Return (X, Y) of the center of cell containing provided text 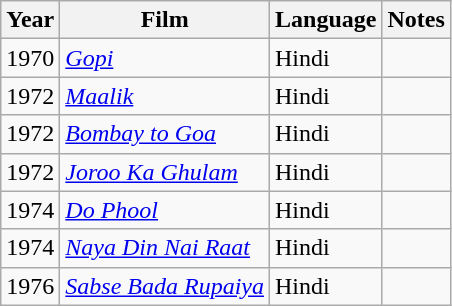
Film (165, 20)
1970 (30, 58)
Notes (416, 20)
Year (30, 20)
1976 (30, 286)
Language (326, 20)
Naya Din Nai Raat (165, 248)
Sabse Bada Rupaiya (165, 286)
Maalik (165, 96)
Do Phool (165, 210)
Bombay to Goa (165, 134)
Joroo Ka Ghulam (165, 172)
Gopi (165, 58)
